Capture the cell that displays the provided text and extract its (X, Y) central coordinate. 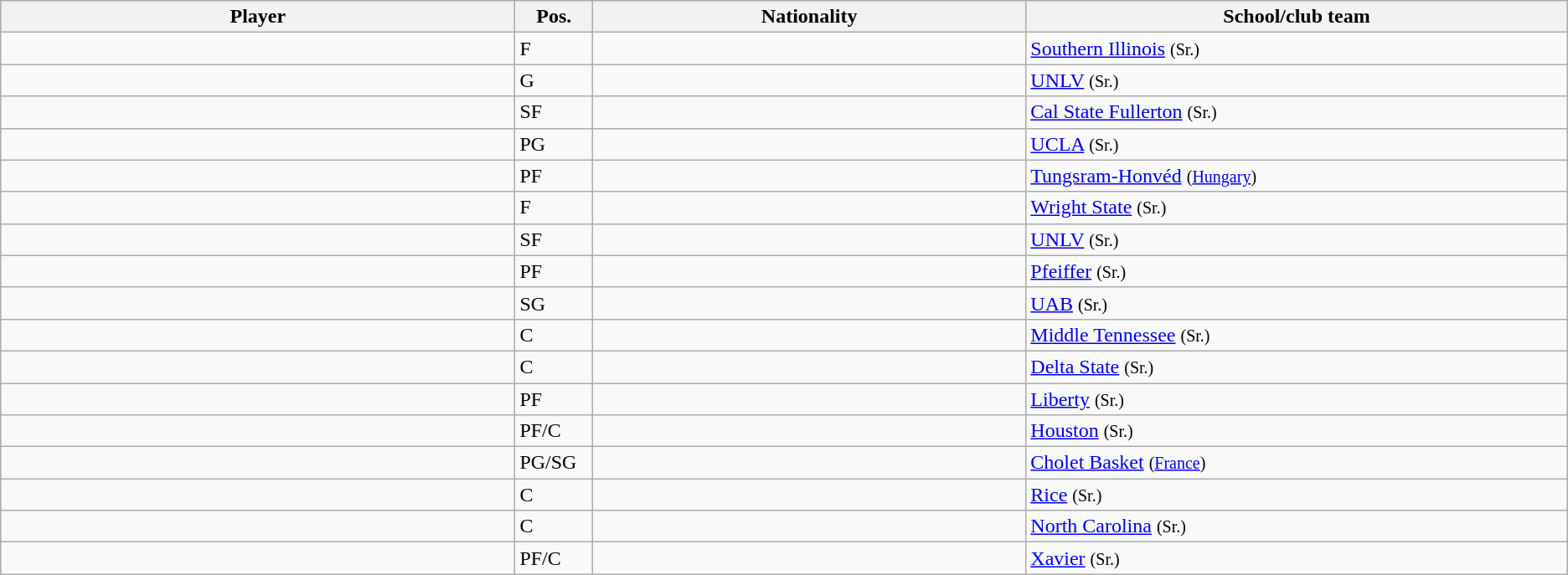
Cal State Fullerton (Sr.) (1297, 112)
Pos. (554, 17)
Houston (Sr.) (1297, 431)
Liberty (Sr.) (1297, 399)
Delta State (Sr.) (1297, 367)
School/club team (1297, 17)
PG (554, 144)
Wright State (Sr.) (1297, 208)
Nationality (809, 17)
Xavier (Sr.) (1297, 558)
UCLA (Sr.) (1297, 144)
SG (554, 303)
Player (258, 17)
PG/SG (554, 463)
North Carolina (Sr.) (1297, 526)
Tungsram-Honvéd (Hungary) (1297, 176)
Cholet Basket (France) (1297, 463)
UAB (Sr.) (1297, 303)
Pfeiffer (Sr.) (1297, 271)
Middle Tennessee (Sr.) (1297, 335)
G (554, 80)
Rice (Sr.) (1297, 495)
Southern Illinois (Sr.) (1297, 49)
